Find where the given text appears and provide that cell's center as [x, y] coordinate. 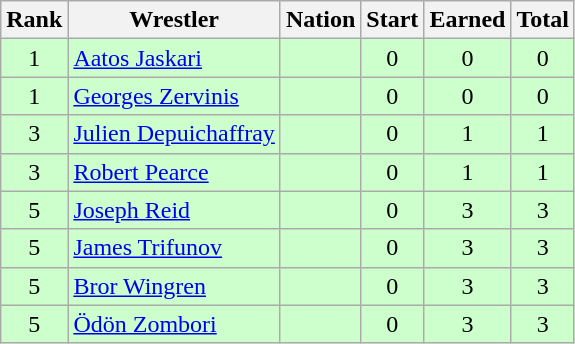
Total [543, 20]
Nation [320, 20]
Aatos Jaskari [174, 58]
Earned [468, 20]
Rank [34, 20]
Ödön Zombori [174, 324]
Georges Zervinis [174, 96]
Wrestler [174, 20]
Julien Depuichaffray [174, 134]
Bror Wingren [174, 286]
James Trifunov [174, 248]
Robert Pearce [174, 172]
Joseph Reid [174, 210]
Start [392, 20]
